Scan for the cell matching the given text and deliver its [x, y] coordinate at center. 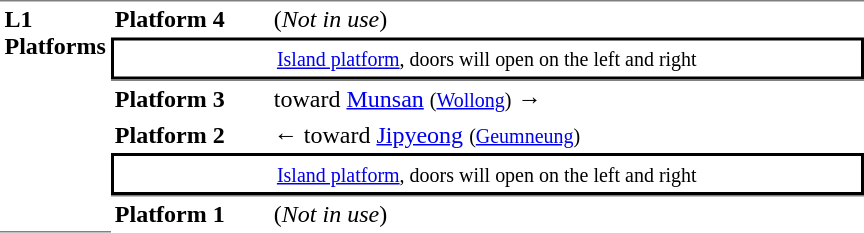
Platform 4 [190, 19]
Platform 2 [190, 135]
Platform 1 [190, 214]
Platform 3 [190, 99]
toward Munsan (Wollong) → [566, 99]
← toward Jipyeong (Geumneung) [566, 135]
L1Platforms [55, 116]
